Detect which cell encompasses the target text, then output its (X, Y) center coordinate. 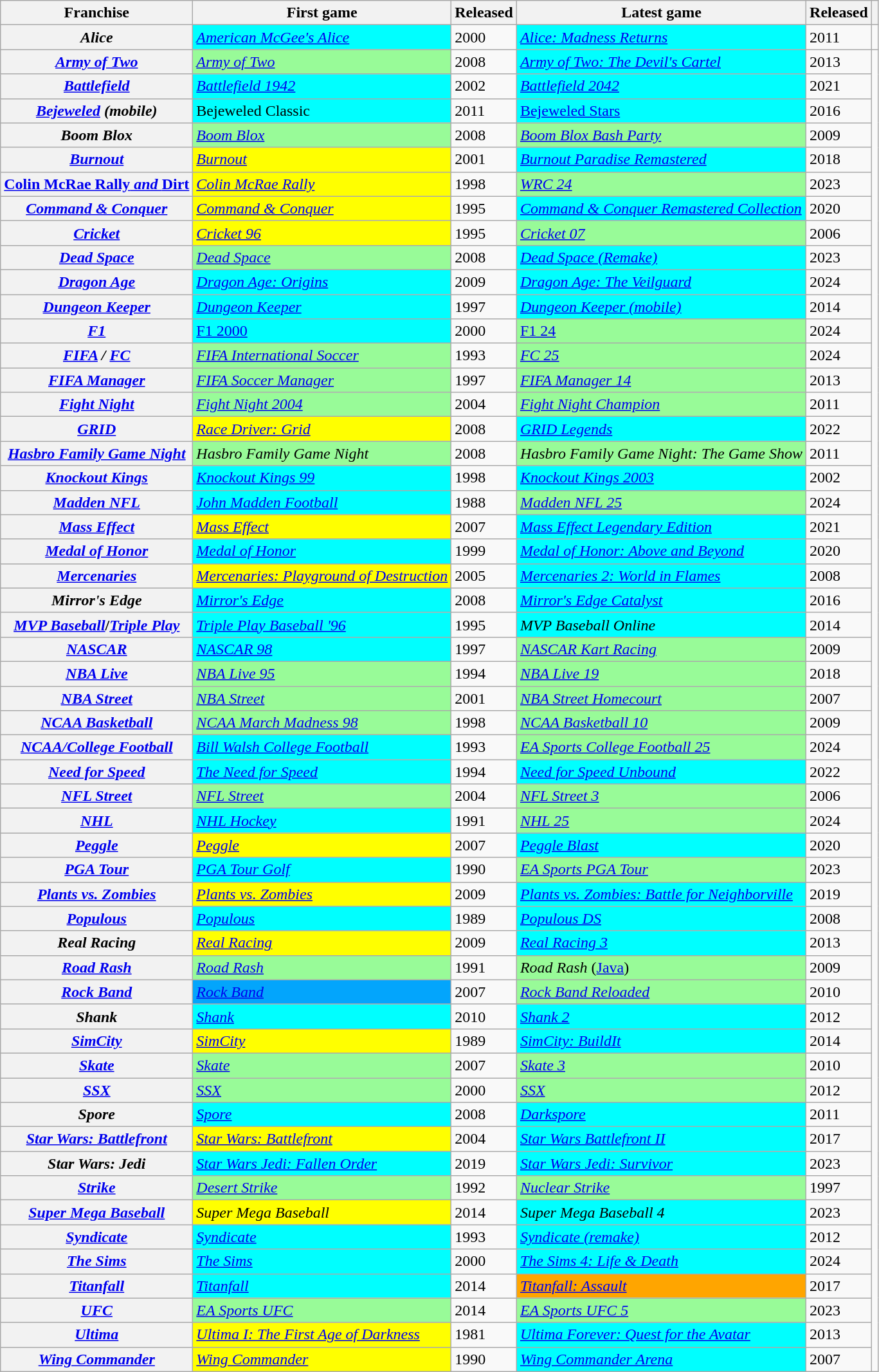
Star Wars Jedi: Survivor (661, 1164)
Road Rash (Java) (661, 967)
Battlefield (96, 86)
Fight Night 2004 (322, 405)
Ultima (96, 1335)
The Sims 4: Life & Death (661, 1261)
Madden NFL (96, 502)
Plants vs. Zombies: Battle for Neighborville (661, 894)
Star Wars Battlefront II (661, 1139)
Mirror's Edge Catalyst (661, 600)
American McGee's Alice (322, 37)
Strike (96, 1188)
Titanfall: Assault (661, 1286)
NHL 25 (661, 821)
NCAA Basketball 10 (661, 723)
Star Wars Jedi: Fallen Order (322, 1164)
UFC (96, 1310)
Mercenaries: Playground of Destruction (322, 576)
2005 (484, 576)
PGA Tour (96, 870)
Madden NFL 25 (661, 502)
NASCAR 98 (322, 649)
NHL (96, 821)
1981 (484, 1335)
Alice (96, 37)
Dead Space (Remake) (661, 257)
Bejeweled Classic (322, 111)
Fight Night (96, 405)
FIFA Manager 14 (661, 380)
FIFA International Soccer (322, 356)
NBA Street Homecourt (661, 698)
Dungeon Keeper (mobile) (661, 307)
Cricket 07 (661, 233)
WRC 24 (661, 184)
Desert Strike (322, 1188)
Syndicate (remake) (661, 1237)
The Need for Speed (322, 772)
NASCAR (96, 649)
Wing Commander Arena (661, 1359)
F1 (96, 331)
GRID Legends (661, 429)
FIFA Manager (96, 380)
FC 25 (661, 356)
Colin McRae Rally and Dirt (96, 184)
MVP Baseball/Triple Play (96, 625)
F1 24 (661, 331)
1992 (484, 1188)
Rock Band Reloaded (661, 992)
Mass Effect Legendary Edition (661, 527)
Populous DS (661, 919)
First game (322, 13)
EA Sports UFC 5 (661, 1310)
EA Sports College Football 25 (661, 747)
Skate 3 (661, 1065)
Mercenaries (96, 576)
Hasbro Family Game Night: The Game Show (661, 453)
Cricket (96, 233)
Bejeweled Stars (661, 111)
Real Racing 3 (661, 943)
Knockout Kings (96, 478)
EA Sports UFC (322, 1310)
Medal of Honor: Above and Beyond (661, 551)
Fight Night Champion (661, 405)
EA Sports PGA Tour (661, 870)
NASCAR Kart Racing (661, 649)
NFL Street 3 (661, 796)
Dragon Age: Origins (322, 282)
Latest game (661, 13)
NCAA/College Football (96, 747)
Triple Play Baseball '96 (322, 625)
Cricket 96 (322, 233)
NCAA March Madness 98 (322, 723)
1988 (484, 502)
Peggle Blast (661, 845)
Need for Speed (96, 772)
F1 2000 (322, 331)
Boom Blox Bash Party (661, 135)
Alice: Madness Returns (661, 37)
Mercenaries 2: World in Flames (661, 576)
GRID (96, 429)
FIFA Soccer Manager (322, 380)
Knockout Kings 99 (322, 478)
Race Driver: Grid (322, 429)
Battlefield 2042 (661, 86)
SimCity: BuildIt (661, 1041)
NHL Hockey (322, 821)
Bejeweled (mobile) (96, 111)
Darkspore (661, 1115)
Command & Conquer Remastered Collection (661, 208)
Colin McRae Rally (322, 184)
1999 (484, 551)
NCAA Basketball (96, 723)
Army of Two: The Devil's Cartel (661, 62)
Ultima Forever: Quest for the Avatar (661, 1335)
Franchise (96, 13)
Star Wars: Jedi (96, 1164)
Need for Speed Unbound (661, 772)
Burnout Paradise Remastered (661, 160)
Dragon Age (96, 282)
FIFA / FC (96, 356)
NBA Live 95 (322, 673)
Dragon Age: The Veilguard (661, 282)
NBA Live (96, 673)
NBA Live 19 (661, 673)
Bill Walsh College Football (322, 747)
Ultima I: The First Age of Darkness (322, 1335)
PGA Tour Golf (322, 870)
Knockout Kings 2003 (661, 478)
Battlefield 1942 (322, 86)
Shank 2 (661, 1016)
Super Mega Baseball 4 (661, 1212)
MVP Baseball Online (661, 625)
John Madden Football (322, 502)
Nuclear Strike (661, 1188)
